Pinpoint the cell where the given text exists, returning its (X, Y) midpoint coordinate. 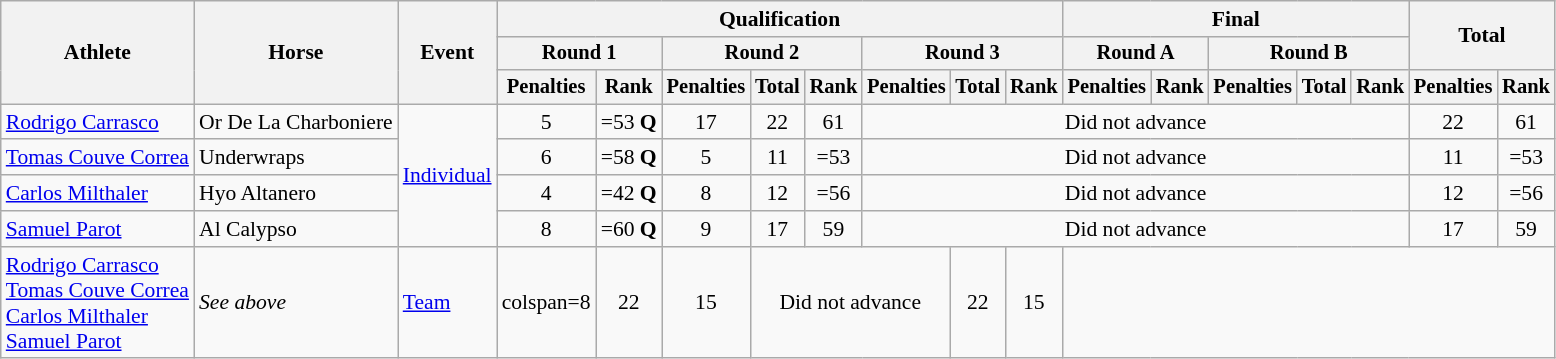
=60 Q (629, 229)
Round A (1136, 54)
Tomas Couve Correa (98, 158)
Event (448, 52)
6 (546, 158)
9 (706, 229)
Individual (448, 175)
Round B (1309, 54)
Or De La Charboniere (296, 122)
Qualification (780, 19)
Round 3 (962, 54)
Al Calypso (296, 229)
Carlos Milthaler (98, 193)
Rodrigo CarrascoTomas Couve CorreaCarlos MilthalerSamuel Parot (98, 303)
=53 Q (629, 122)
Team (448, 303)
Rodrigo Carrasco (98, 122)
Horse (296, 52)
Athlete (98, 52)
Hyo Altanero (296, 193)
Final (1236, 19)
Samuel Parot (98, 229)
See above (296, 303)
4 (546, 193)
Round 1 (580, 54)
colspan=8 (546, 303)
Round 2 (762, 54)
=58 Q (629, 158)
Underwraps (296, 158)
=42 Q (629, 193)
